From the cell containing the given text, extract its center point as (x, y) coordinate. 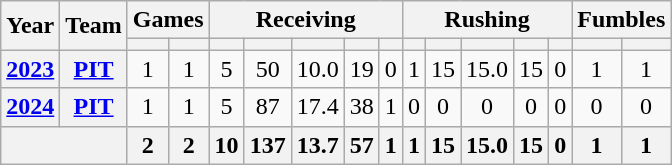
Games (168, 20)
38 (362, 107)
Fumbles (622, 20)
57 (362, 145)
10.0 (318, 69)
50 (268, 69)
Rushing (486, 20)
2024 (30, 107)
137 (268, 145)
2023 (30, 69)
10 (226, 145)
87 (268, 107)
Year (30, 26)
19 (362, 69)
Receiving (306, 20)
Team (94, 26)
13.7 (318, 145)
17.4 (318, 107)
